Capture the cell that displays the provided text and extract its (X, Y) central coordinate. 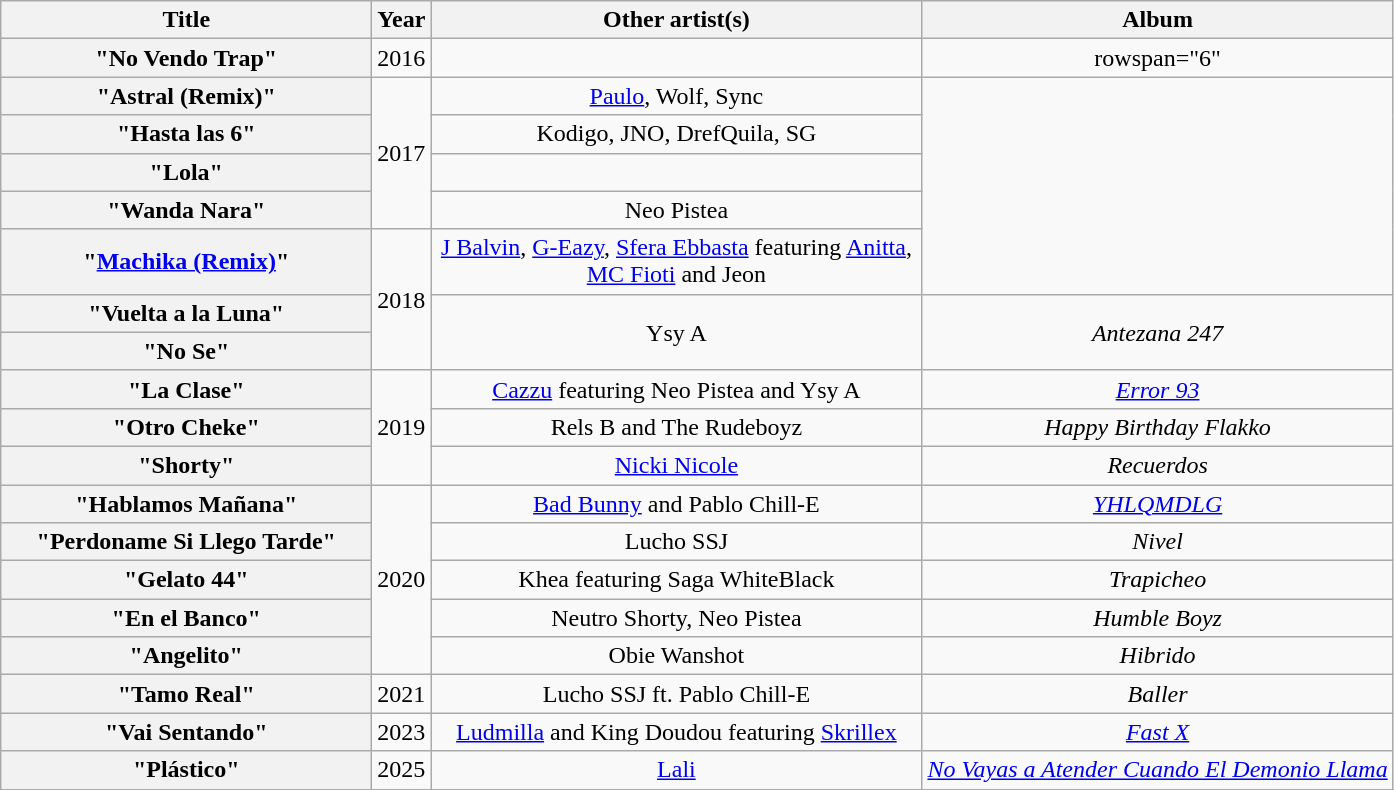
Recuerdos (1158, 465)
2020 (402, 579)
Humble Boyz (1158, 618)
"No Vendo Trap" (186, 58)
Khea featuring Saga WhiteBlack (676, 580)
"Plástico" (186, 770)
Ludmilla and King Doudou featuring Skrillex (676, 732)
Neutro Shorty, Neo Pistea (676, 618)
"Shorty" (186, 465)
Other artist(s) (676, 20)
2016 (402, 58)
Nicki Nicole (676, 465)
Bad Bunny and Pablo Chill-E (676, 503)
"Tamo Real" (186, 694)
Rels B and The Rudeboyz (676, 427)
Lali (676, 770)
Paulo, Wolf, Sync (676, 96)
No Vayas a Atender Cuando El Demonio Llama (1158, 770)
Obie Wanshot (676, 656)
"Otro Cheke" (186, 427)
Title (186, 20)
"Lola" (186, 172)
"Vuelta a la Luna" (186, 313)
2023 (402, 732)
rowspan="6" (1158, 58)
"La Clase" (186, 389)
"Vai Sentando" (186, 732)
"En el Banco" (186, 618)
Antezana 247 (1158, 332)
Neo Pistea (676, 210)
Error 93 (1158, 389)
2021 (402, 694)
Year (402, 20)
2017 (402, 153)
"Perdoname Si Llego Tarde" (186, 542)
Album (1158, 20)
Cazzu featuring Neo Pistea and Ysy A (676, 389)
Ysy A (676, 332)
2025 (402, 770)
Baller (1158, 694)
2018 (402, 300)
"Wanda Nara" (186, 210)
Hibrido (1158, 656)
"Hablamos Mañana" (186, 503)
"No Se" (186, 351)
Trapicheo (1158, 580)
Fast X (1158, 732)
Kodigo, JNO, DrefQuila, SG (676, 134)
"Gelato 44" (186, 580)
"Machika (Remix)" (186, 262)
"Angelito" (186, 656)
J Balvin, G-Eazy, Sfera Ebbasta featuring Anitta, MC Fioti and Jeon (676, 262)
Happy Birthday Flakko (1158, 427)
"Hasta las 6" (186, 134)
Lucho SSJ (676, 542)
Nivel (1158, 542)
2019 (402, 427)
YHLQMDLG (1158, 503)
"Astral (Remix)" (186, 96)
Lucho SSJ ft. Pablo Chill-E (676, 694)
